Scan for the cell matching the given text and deliver its (X, Y) coordinate at center. 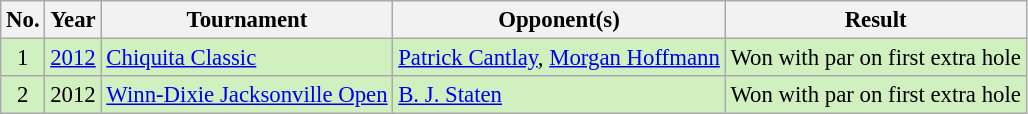
Year (73, 20)
2 (23, 95)
Patrick Cantlay, Morgan Hoffmann (559, 58)
Opponent(s) (559, 20)
1 (23, 58)
No. (23, 20)
Result (876, 20)
B. J. Staten (559, 95)
Tournament (247, 20)
Chiquita Classic (247, 58)
Winn-Dixie Jacksonville Open (247, 95)
